Pinpoint the cell where the given text exists, returning its [X, Y] midpoint coordinate. 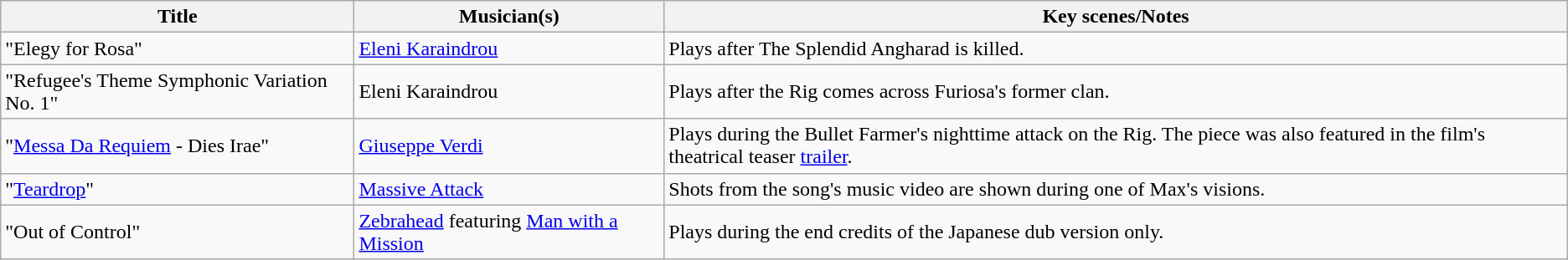
"Out of Control" [178, 232]
Zebrahead featuring Man with a Mission [509, 232]
Massive Attack [509, 189]
Plays during the end credits of the Japanese dub version only. [1116, 232]
Musician(s) [509, 17]
Plays during the Bullet Farmer's nighttime attack on the Rig. The piece was also featured in the film's theatrical teaser trailer. [1116, 145]
"Teardrop" [178, 189]
"Elegy for Rosa" [178, 48]
"Refugee's Theme Symphonic Variation No. 1" [178, 92]
Title [178, 17]
Plays after The Splendid Angharad is killed. [1116, 48]
Plays after the Rig comes across Furiosa's former clan. [1116, 92]
Shots from the song's music video are shown during one of Max's visions. [1116, 189]
Giuseppe Verdi [509, 145]
"Messa Da Requiem - Dies Irae" [178, 145]
Key scenes/Notes [1116, 17]
